Return (X, Y) of the center of cell containing provided text 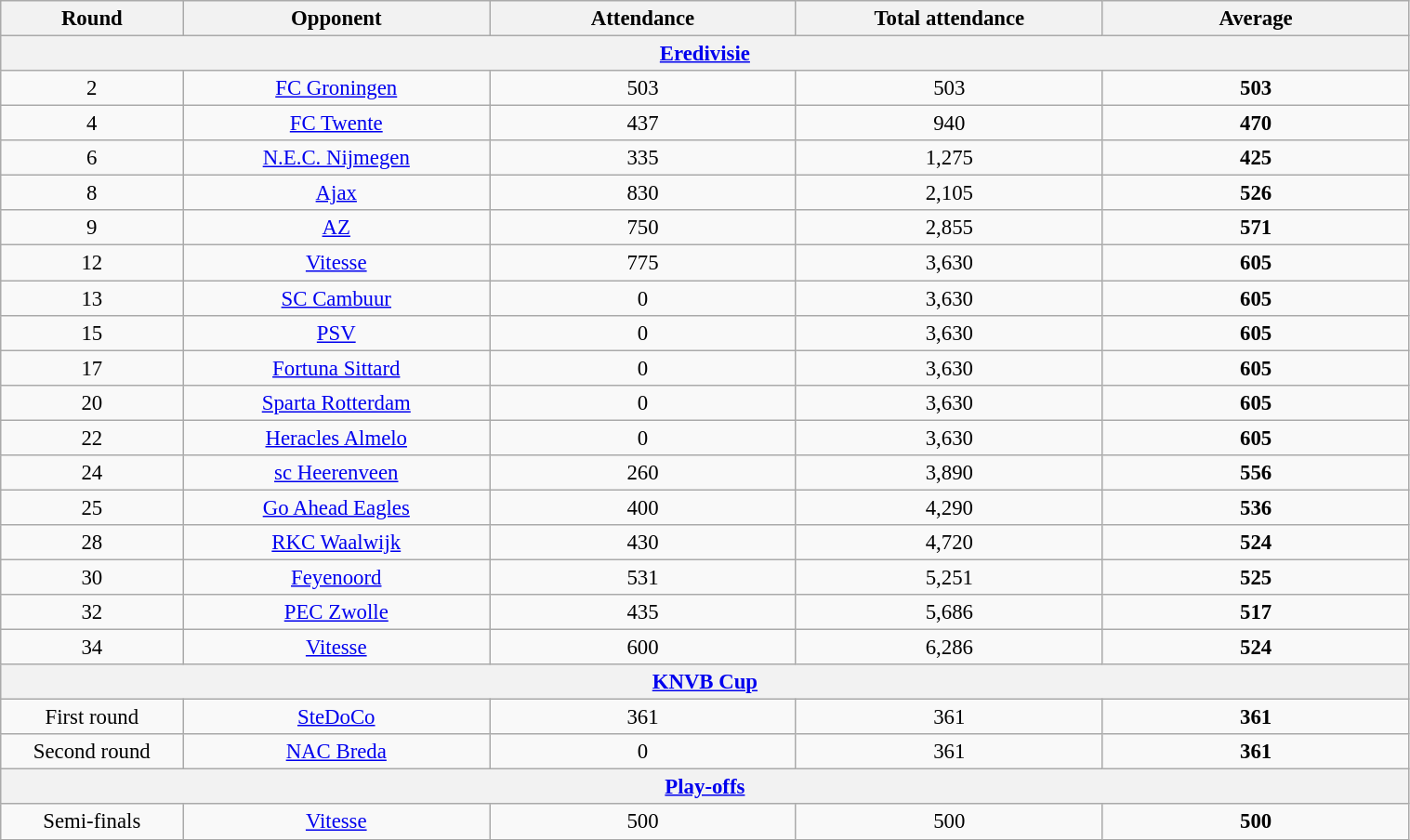
SC Cambuur (336, 298)
Total attendance (949, 19)
SteDoCo (336, 717)
sc Heerenveen (336, 473)
PEC Zwolle (336, 612)
N.E.C. Nijmegen (336, 158)
PSV (336, 333)
517 (1256, 612)
Semi-finals (92, 822)
AZ (336, 228)
526 (1256, 193)
2,855 (949, 228)
400 (643, 507)
12 (92, 263)
24 (92, 473)
Go Ahead Eagles (336, 507)
KNVB Cup (705, 682)
Play-offs (705, 787)
13 (92, 298)
335 (643, 158)
750 (643, 228)
3,890 (949, 473)
Fortuna Sittard (336, 368)
RKC Waalwijk (336, 543)
435 (643, 612)
Feyenoord (336, 577)
5,251 (949, 577)
First round (92, 717)
15 (92, 333)
260 (643, 473)
25 (92, 507)
34 (92, 648)
20 (92, 402)
5,686 (949, 612)
Attendance (643, 19)
571 (1256, 228)
1,275 (949, 158)
940 (949, 124)
9 (92, 228)
775 (643, 263)
22 (92, 438)
4 (92, 124)
Second round (92, 752)
8 (92, 193)
28 (92, 543)
17 (92, 368)
536 (1256, 507)
4,720 (949, 543)
525 (1256, 577)
Ajax (336, 193)
30 (92, 577)
430 (643, 543)
Round (92, 19)
32 (92, 612)
Eredivisie (705, 54)
2 (92, 88)
425 (1256, 158)
Heracles Almelo (336, 438)
531 (643, 577)
6 (92, 158)
Average (1256, 19)
2,105 (949, 193)
FC Groningen (336, 88)
Sparta Rotterdam (336, 402)
556 (1256, 473)
600 (643, 648)
6,286 (949, 648)
Opponent (336, 19)
830 (643, 193)
NAC Breda (336, 752)
437 (643, 124)
470 (1256, 124)
FC Twente (336, 124)
4,290 (949, 507)
